Detect which cell encompasses the target text, then output its (X, Y) center coordinate. 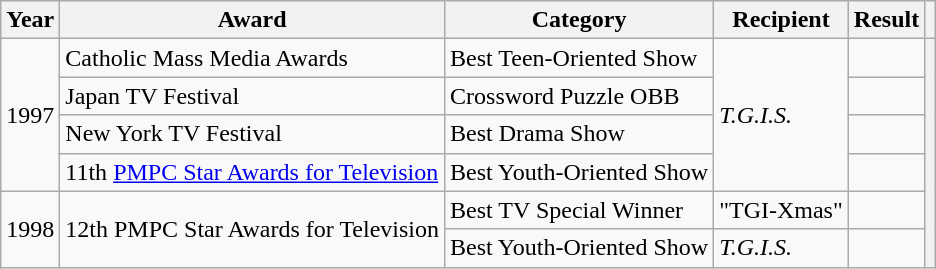
Best TV Special Winner (580, 210)
"TGI-Xmas" (782, 210)
Japan TV Festival (252, 96)
11th PMPC Star Awards for Television (252, 172)
Year (30, 20)
12th PMPC Star Awards for Television (252, 229)
Recipient (782, 20)
Category (580, 20)
Catholic Mass Media Awards (252, 58)
Crossword Puzzle OBB (580, 96)
Award (252, 20)
1998 (30, 229)
1997 (30, 115)
Best Drama Show (580, 134)
Best Teen-Oriented Show (580, 58)
Result (886, 20)
New York TV Festival (252, 134)
